Output the [X, Y] coordinate of the center of the cell containing the given text.  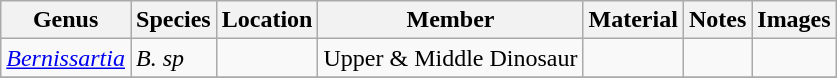
B. sp [173, 58]
Bernissartia [66, 58]
Material [633, 20]
Images [794, 20]
Upper & Middle Dinosaur [450, 58]
Notes [717, 20]
Species [173, 20]
Genus [66, 20]
Location [267, 20]
Member [450, 20]
